Return [X, Y] of the center of cell containing provided text 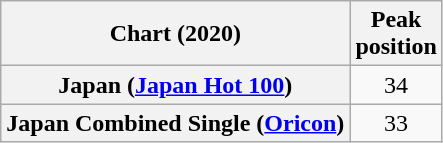
Chart (2020) [176, 34]
33 [396, 123]
Japan (Japan Hot 100) [176, 85]
Japan Combined Single (Oricon) [176, 123]
Peakposition [396, 34]
34 [396, 85]
